Capture the cell that displays the provided text and extract its (X, Y) central coordinate. 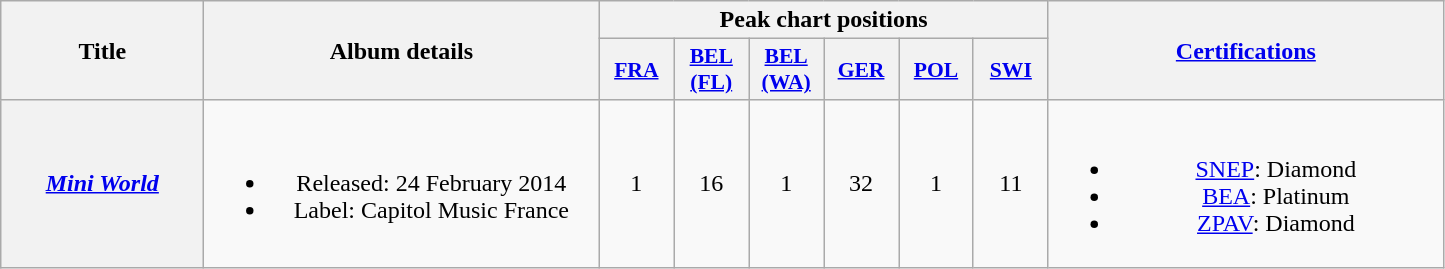
Peak chart positions (824, 20)
BEL(FL) (712, 70)
Album details (402, 50)
Certifications (1246, 50)
SNEP: DiamondBEA: PlatinumZPAV: Diamond (1246, 184)
FRA (636, 70)
GER (862, 70)
Released: 24 February 2014Label: Capitol Music France (402, 184)
SWI (1010, 70)
Title (102, 50)
POL (936, 70)
32 (862, 184)
BEL(WA) (786, 70)
16 (712, 184)
11 (1010, 184)
Mini World (102, 184)
